Return [X, Y] of the center of cell containing provided text 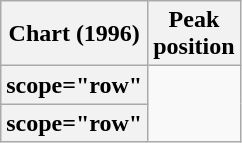
Chart (1996) [74, 34]
Peakposition [194, 34]
